Find where the given text appears and provide that cell's center as [X, Y] coordinate. 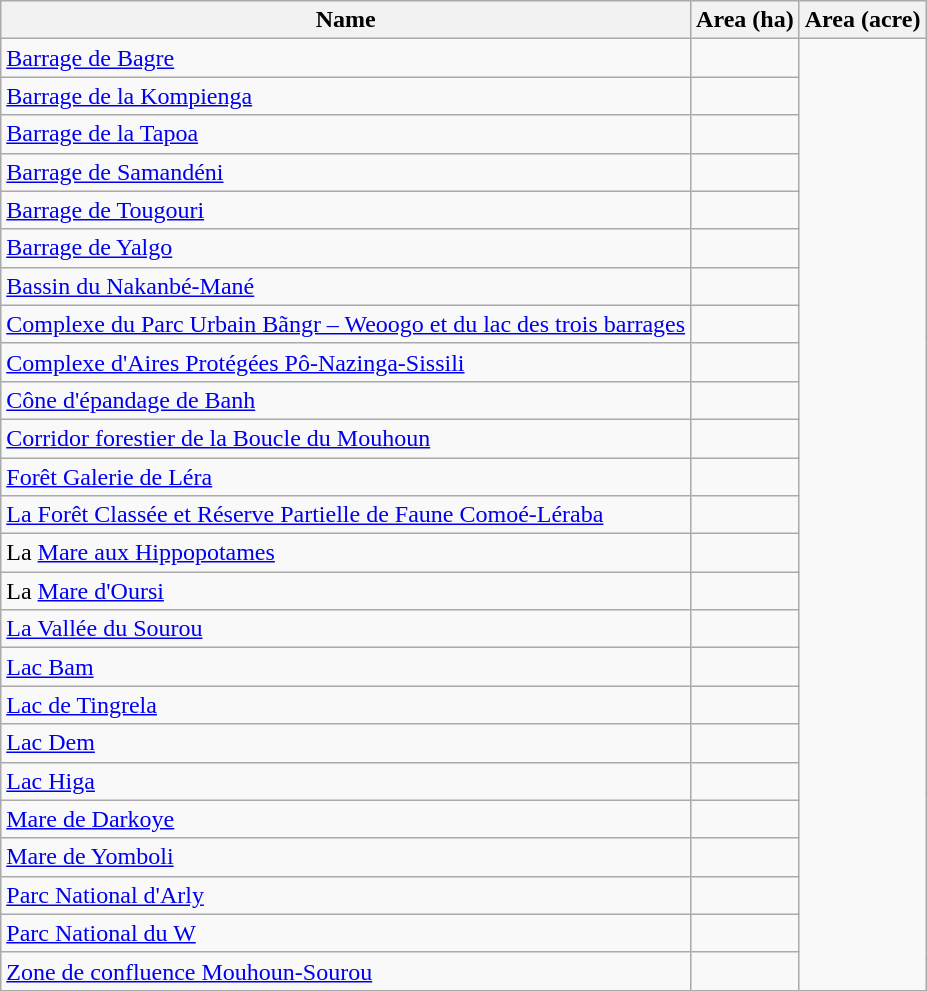
Complexe du Parc Urbain Bãngr – Weoogo et du lac des trois barrages [346, 324]
Corridor forestier de la Boucle du Mouhoun [346, 438]
Mare de Darkoye [346, 819]
La Mare aux Hippopotames [346, 553]
Barrage de la Kompienga [346, 96]
Lac Bam [346, 667]
Complexe d'Aires Protégées Pô-Nazinga-Sissili [346, 362]
Barrage de Yalgo [346, 248]
Cône d'épandage de Banh [346, 400]
Mare de Yomboli [346, 857]
Parc National du W [346, 933]
La Mare d'Oursi [346, 591]
Zone de confluence Mouhoun-Sourou [346, 971]
Name [346, 20]
Bassin du Nakanbé-Mané [346, 286]
Area (acre) [862, 20]
Lac de Tingrela [346, 705]
Lac Higa [346, 781]
La Forêt Classée et Réserve Partielle de Faune Comoé-Léraba [346, 515]
Barrage de la Tapoa [346, 134]
Barrage de Samandéni [346, 172]
Barrage de Bagre [346, 58]
Area (ha) [746, 20]
Lac Dem [346, 743]
Parc National d'Arly [346, 895]
Barrage de Tougouri [346, 210]
Forêt Galerie de Léra [346, 477]
La Vallée du Sourou [346, 629]
